Locate the cell with the specified text and output its [X, Y] center coordinate. 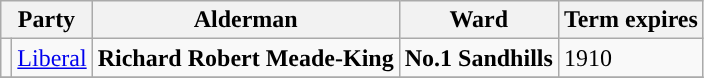
Alderman [246, 20]
No.1 Sandhills [478, 58]
Party [46, 20]
Ward [478, 20]
Liberal [52, 58]
1910 [630, 58]
Term expires [630, 20]
Richard Robert Meade-King [246, 58]
